Output the (x, y) coordinate of the center of the cell containing the given text.  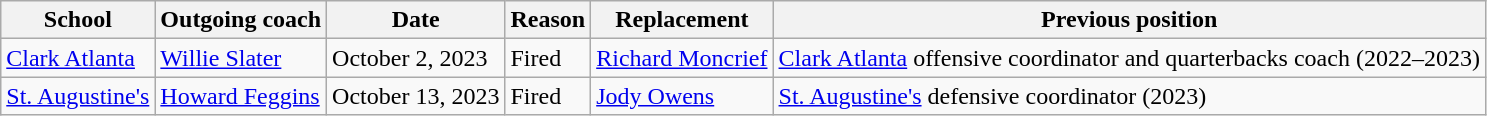
Howard Feggins (241, 96)
October 13, 2023 (416, 96)
Previous position (1129, 20)
Jody Owens (682, 96)
October 2, 2023 (416, 58)
Date (416, 20)
Clark Atlanta (78, 58)
School (78, 20)
Clark Atlanta offensive coordinator and quarterbacks coach (2022–2023) (1129, 58)
St. Augustine's defensive coordinator (2023) (1129, 96)
Richard Moncrief (682, 58)
Outgoing coach (241, 20)
St. Augustine's (78, 96)
Replacement (682, 20)
Reason (548, 20)
Willie Slater (241, 58)
